For the text-containing cell, return its midpoint in (X, Y) coordinate format. 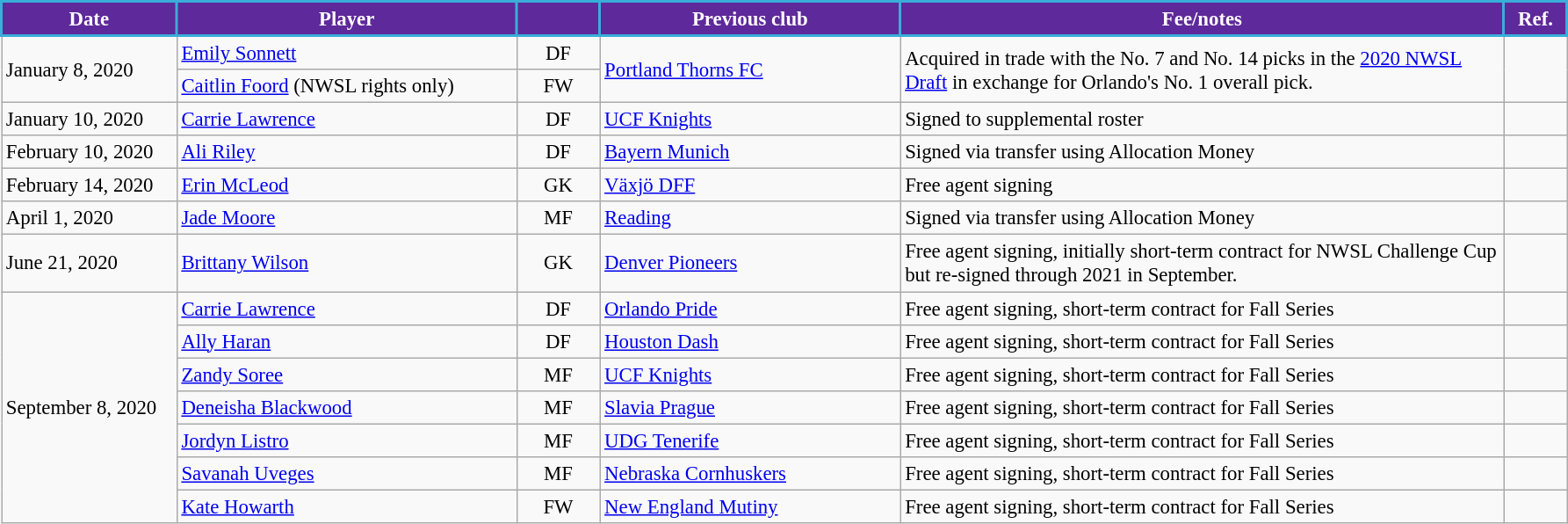
April 1, 2020 (90, 219)
Reading (750, 219)
Jade Moore (346, 219)
February 14, 2020 (90, 186)
Fee/notes (1202, 19)
Denver Pioneers (750, 264)
Växjö DFF (750, 186)
Orlando Pride (750, 309)
Portland Thorns FC (750, 69)
Player (346, 19)
Signed to supplemental roster (1202, 120)
Slavia Prague (750, 407)
Emily Sonnett (346, 53)
Free agent signing, initially short-term contract for NWSL Challenge Cup but re-signed through 2021 in September. (1202, 264)
Houston Dash (750, 341)
Bayern Munich (750, 152)
January 8, 2020 (90, 69)
January 10, 2020 (90, 120)
Date (90, 19)
New England Mutiny (750, 506)
September 8, 2020 (90, 408)
Free agent signing (1202, 186)
Jordyn Listro (346, 440)
February 10, 2020 (90, 152)
Ref. (1535, 19)
Nebraska Cornhuskers (750, 474)
Savanah Uveges (346, 474)
Kate Howarth (346, 506)
Erin McLeod (346, 186)
Caitlin Foord (NWSL rights only) (346, 86)
Brittany Wilson (346, 264)
Ally Haran (346, 341)
June 21, 2020 (90, 264)
Previous club (750, 19)
Zandy Soree (346, 375)
Deneisha Blackwood (346, 407)
UDG Tenerife (750, 440)
Acquired in trade with the No. 7 and No. 14 picks in the 2020 NWSL Draft in exchange for Orlando's No. 1 overall pick. (1202, 69)
Ali Riley (346, 152)
